Return [X, Y] of the center of cell containing provided text 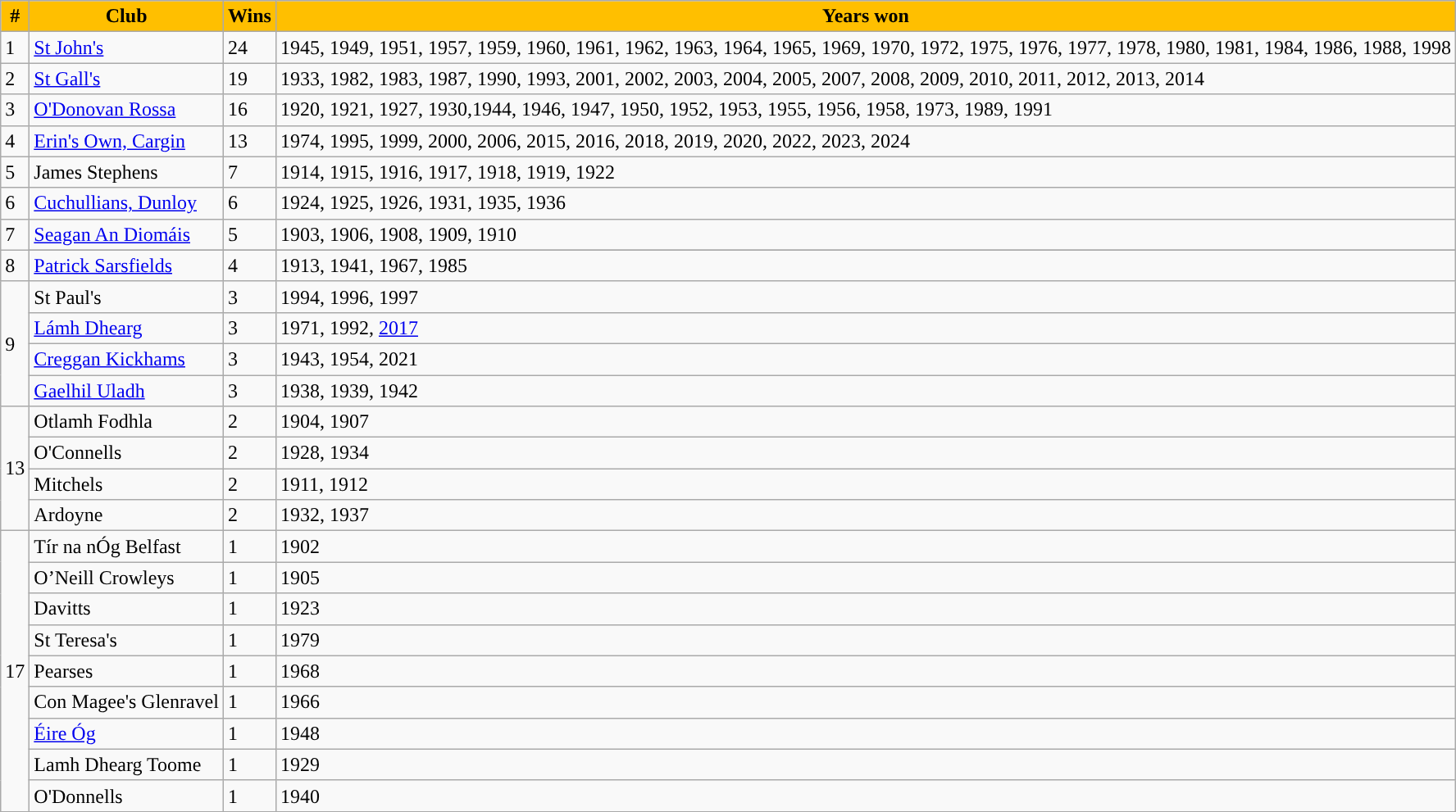
O'Connells [126, 453]
Ardoyne [126, 515]
Club [126, 16]
St John's [126, 48]
1914, 1915, 1916, 1917, 1918, 1919, 1922 [866, 172]
1904, 1907 [866, 422]
1928, 1934 [866, 453]
1905 [866, 578]
1929 [866, 764]
St Paul's [126, 297]
Creggan Kickhams [126, 359]
1966 [866, 702]
1923 [866, 609]
1933, 1982, 1983, 1987, 1990, 1993, 2001, 2002, 2003, 2004, 2005, 2007, 2008, 2009, 2010, 2011, 2012, 2013, 2014 [866, 79]
St Teresa's [126, 640]
O'Donovan Rossa [126, 110]
Seagan An Diomáis [126, 234]
19 [249, 79]
17 [15, 672]
1945, 1949, 1951, 1957, 1959, 1960, 1961, 1962, 1963, 1964, 1965, 1969, 1970, 1972, 1975, 1976, 1977, 1978, 1980, 1981, 1984, 1986, 1988, 1998 [866, 48]
1932, 1937 [866, 515]
Davitts [126, 609]
1913, 1941, 1967, 1985 [866, 265]
Otlamh Fodhla [126, 422]
Patrick Sarsfields [126, 265]
Éire Óg [126, 733]
Erin's Own, Cargin [126, 141]
Lamh Dhearg Toome [126, 764]
Con Magee's Glenravel [126, 702]
Gaelhil Uladh [126, 391]
St Gall's [126, 79]
Years won [866, 16]
16 [249, 110]
1940 [866, 796]
O’Neill Crowleys [126, 578]
9 [15, 343]
1943, 1954, 2021 [866, 359]
1920, 1921, 1927, 1930,1944, 1946, 1947, 1950, 1952, 1953, 1955, 1956, 1958, 1973, 1989, 1991 [866, 110]
Wins [249, 16]
1968 [866, 671]
1902 [866, 547]
Mitchels [126, 484]
1911, 1912 [866, 484]
1924, 1925, 1926, 1931, 1935, 1936 [866, 203]
O'Donnells [126, 796]
1938, 1939, 1942 [866, 391]
Cuchullians, Dunloy [126, 203]
# [15, 16]
1948 [866, 733]
James Stephens [126, 172]
1971, 1992, 2017 [866, 328]
1979 [866, 640]
1974, 1995, 1999, 2000, 2006, 2015, 2016, 2018, 2019, 2020, 2022, 2023, 2024 [866, 141]
1903, 1906, 1908, 1909, 1910 [866, 234]
8 [15, 265]
Pearses [126, 671]
1994, 1996, 1997 [866, 297]
Lámh Dhearg [126, 328]
Tír na nÓg Belfast [126, 547]
24 [249, 48]
